Pinpoint the cell where the given text exists, returning its [x, y] midpoint coordinate. 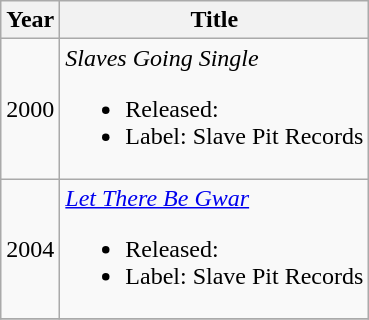
Let There Be GwarReleased:Label: Slave Pit Records [214, 249]
2000 [30, 109]
Title [214, 20]
Slaves Going SingleReleased:Label: Slave Pit Records [214, 109]
2004 [30, 249]
Year [30, 20]
